Identify which cell holds the provided text, then report its (X, Y) central coordinate. 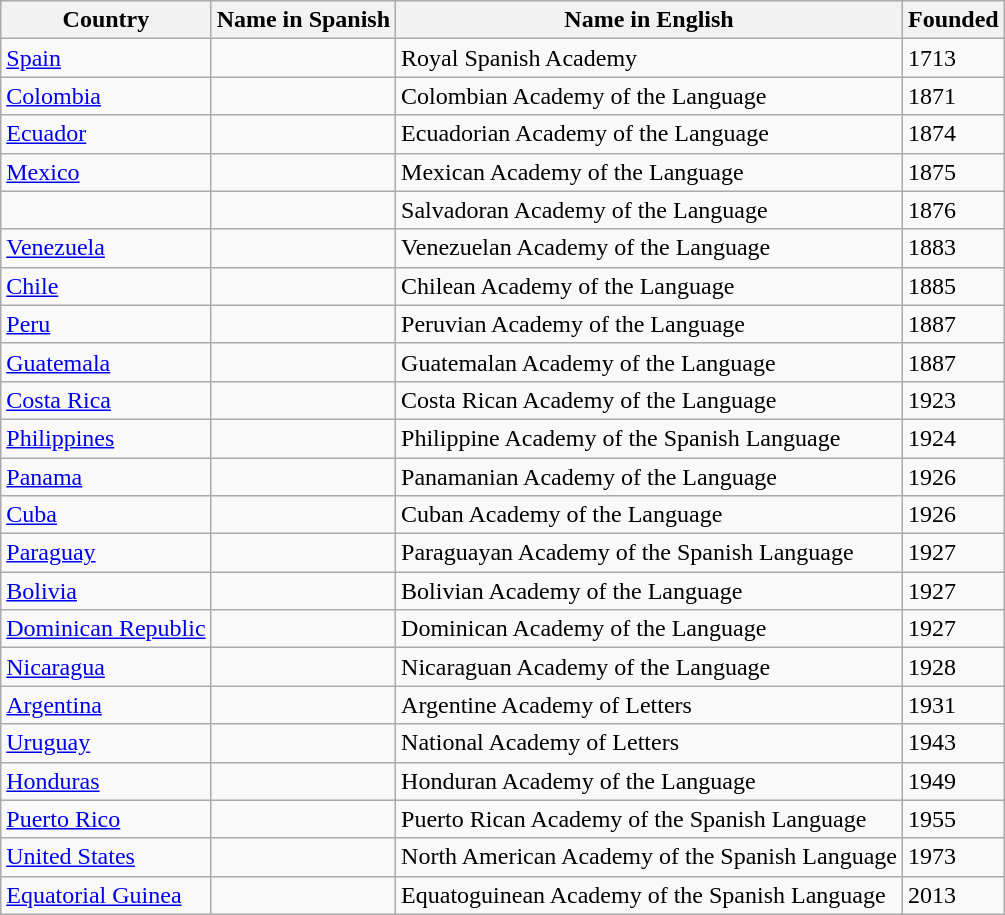
1931 (953, 705)
Royal Spanish Academy (650, 58)
1871 (953, 96)
Dominican Academy of the Language (650, 629)
Cuban Academy of the Language (650, 515)
Peruvian Academy of the Language (650, 324)
1928 (953, 667)
2013 (953, 895)
Philippine Academy of the Spanish Language (650, 438)
Colombia (106, 96)
1874 (953, 134)
Peru (106, 324)
1943 (953, 743)
Cuba (106, 515)
Equatoguinean Academy of the Spanish Language (650, 895)
Paraguayan Academy of the Spanish Language (650, 553)
Mexico (106, 172)
Chilean Academy of the Language (650, 286)
Nicaraguan Academy of the Language (650, 667)
Dominican Republic (106, 629)
Equatorial Guinea (106, 895)
1876 (953, 210)
Paraguay (106, 553)
Chile (106, 286)
Venezuela (106, 248)
Bolivian Academy of the Language (650, 591)
Colombian Academy of the Language (650, 96)
1973 (953, 857)
Panama (106, 477)
1924 (953, 438)
Honduran Academy of the Language (650, 781)
Puerto Rico (106, 819)
Puerto Rican Academy of the Spanish Language (650, 819)
Bolivia (106, 591)
Mexican Academy of the Language (650, 172)
United States (106, 857)
1885 (953, 286)
Panamanian Academy of the Language (650, 477)
1955 (953, 819)
Uruguay (106, 743)
Guatemala (106, 362)
Ecuador (106, 134)
North American Academy of the Spanish Language (650, 857)
Country (106, 20)
1949 (953, 781)
Ecuadorian Academy of the Language (650, 134)
Guatemalan Academy of the Language (650, 362)
Costa Rica (106, 400)
Name in English (650, 20)
1875 (953, 172)
Spain (106, 58)
Honduras (106, 781)
Argentina (106, 705)
Name in Spanish (303, 20)
1713 (953, 58)
Costa Rican Academy of the Language (650, 400)
Philippines (106, 438)
1883 (953, 248)
Venezuelan Academy of the Language (650, 248)
Founded (953, 20)
1923 (953, 400)
Argentine Academy of Letters (650, 705)
Nicaragua (106, 667)
Salvadoran Academy of the Language (650, 210)
National Academy of Letters (650, 743)
